Return (x, y) of the center of cell containing provided text 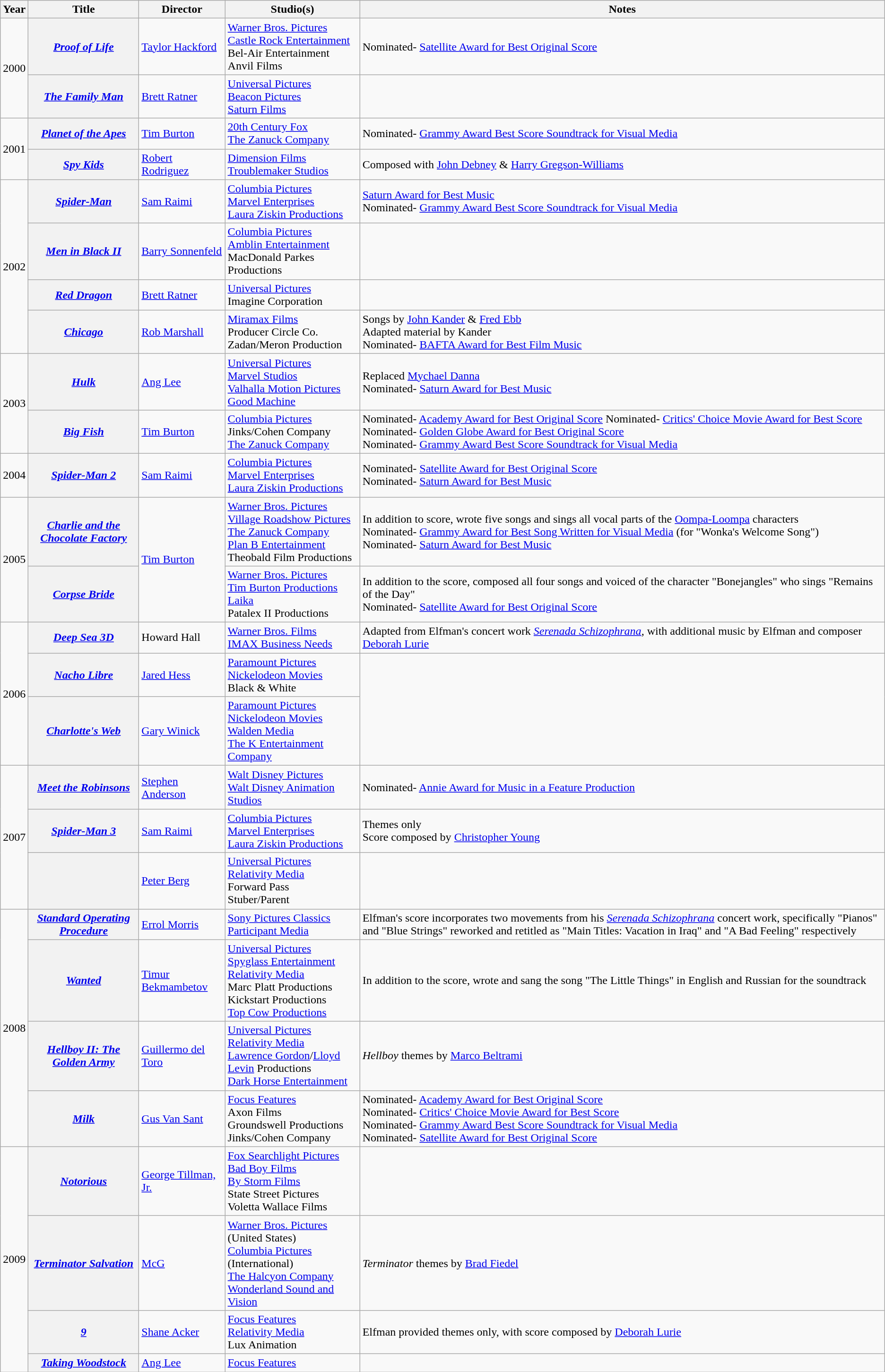
Universal PicturesBeacon PicturesSaturn Films (292, 96)
Saturn Award for Best MusicNominated- Grammy Award Best Score Soundtrack for Visual Media (622, 201)
Elfman provided themes only, with score composed by Deborah Lurie (622, 1332)
2005 (14, 560)
Warner Bros. PicturesTim Burton ProductionsLaikaPatalex II Productions (292, 595)
Big Fish (84, 431)
Themes onlyScore composed by Christopher Young (622, 831)
Warner Bros. PicturesVillage Roadshow PicturesThe Zanuck CompanyPlan B EntertainmentTheobald Film Productions (292, 532)
Rob Marshall (182, 332)
Miramax FilmsProducer Circle Co.Zadan/Meron Production (292, 332)
Director (182, 9)
Shane Acker (182, 1332)
Errol Morris (182, 924)
McG (182, 1263)
2007 (14, 837)
Sony Pictures ClassicsParticipant Media (292, 924)
Universal PicturesSpyglass EntertainmentRelativity MediaMarc Platt ProductionsKickstart ProductionsTop Cow Productions (292, 980)
Spider-Man (84, 201)
George Tillman, Jr. (182, 1181)
2000 (14, 68)
Barry Sonnenfeld (182, 251)
Charlie and the Chocolate Factory (84, 532)
Standard Operating Procedure (84, 924)
Spy Kids (84, 164)
Notorious (84, 1181)
2001 (14, 149)
Robert Rodriguez (182, 164)
Nominated- Satellite Award for Best Original Score (622, 46)
Composed with John Debney & Harry Gregson-Williams (622, 164)
Universal PicturesRelativity MediaForward PassStuber/Parent (292, 881)
Planet of the Apes (84, 133)
Proof of Life (84, 46)
2009 (14, 1259)
Fox Searchlight Pictures Bad Boy FilmsBy Storm FilmsState Street PicturesVoletta Wallace Films (292, 1181)
Columbia PicturesJinks/Cohen CompanyThe Zanuck Company (292, 431)
Terminator Salvation (84, 1263)
Nominated- Satellite Award for Best Original ScoreNominated- Saturn Award for Best Music (622, 475)
Hellboy II: The Golden Army (84, 1056)
Paramount PicturesNickelodeon MoviesWalden MediaThe K Entertainment Company (292, 731)
Universal PicturesRelativity MediaLawrence Gordon/Lloyd Levin ProductionsDark Horse Entertainment (292, 1056)
Dimension FilmsTroublemaker Studios (292, 164)
Peter Berg (182, 881)
Universal PicturesMarvel StudiosValhalla Motion PicturesGood Machine (292, 382)
2006 (14, 694)
Taylor Hackford (182, 46)
Paramount PicturesNickelodeon MoviesBlack & White (292, 675)
Meet the Robinsons (84, 787)
Focus FeaturesAxon FilmsGroundswell ProductionsJinks/Cohen Company (292, 1118)
Corpse Bride (84, 595)
Focus FeaturesRelativity MediaLux Animation (292, 1332)
Terminator themes by Brad Fiedel (622, 1263)
Milk (84, 1118)
Focus Features (292, 1363)
20th Century FoxThe Zanuck Company (292, 133)
Warner Bros. FilmsIMAX Business Needs (292, 638)
Spider-Man 3 (84, 831)
Men in Black II (84, 251)
Title (84, 9)
Replaced Mychael DannaNominated- Saturn Award for Best Music (622, 382)
2003 (14, 404)
Jared Hess (182, 675)
Charlotte's Web (84, 731)
Howard Hall (182, 638)
Songs by John Kander & Fred EbbAdapted material by KanderNominated- BAFTA Award for Best Film Music (622, 332)
Red Dragon (84, 295)
Hulk (84, 382)
Gary Winick (182, 731)
Studio(s) (292, 9)
2008 (14, 1027)
Year (14, 9)
Gus Van Sant (182, 1118)
Nominated- Grammy Award Best Score Soundtrack for Visual Media (622, 133)
Nacho Libre (84, 675)
Adapted from Elfman's concert work Serenada Schizophrana, with additional music by Elfman and composer Deborah Lurie (622, 638)
Notes (622, 9)
9 (84, 1332)
Warner Bros. PicturesCastle Rock EntertainmentBel-Air EntertainmentAnvil Films (292, 46)
Warner Bros. Pictures (United States)Columbia Pictures (International)The Halcyon CompanyWonderland Sound and Vision (292, 1263)
Guillermo del Toro (182, 1056)
Stephen Anderson (182, 787)
2002 (14, 267)
Deep Sea 3D (84, 638)
The Family Man (84, 96)
Columbia PicturesAmblin EntertainmentMacDonald Parkes Productions (292, 251)
Timur Bekmambetov (182, 980)
Spider-Man 2 (84, 475)
2004 (14, 475)
Taking Woodstock (84, 1363)
Walt Disney PicturesWalt Disney Animation Studios (292, 787)
Chicago (84, 332)
Wanted (84, 980)
Nominated- Annie Award for Music in a Feature Production (622, 787)
In addition to the score, wrote and sang the song "The Little Things" in English and Russian for the soundtrack (622, 980)
Universal PicturesImagine Corporation (292, 295)
Hellboy themes by Marco Beltrami (622, 1056)
